Find where the given text appears and provide that cell's center as (X, Y) coordinate. 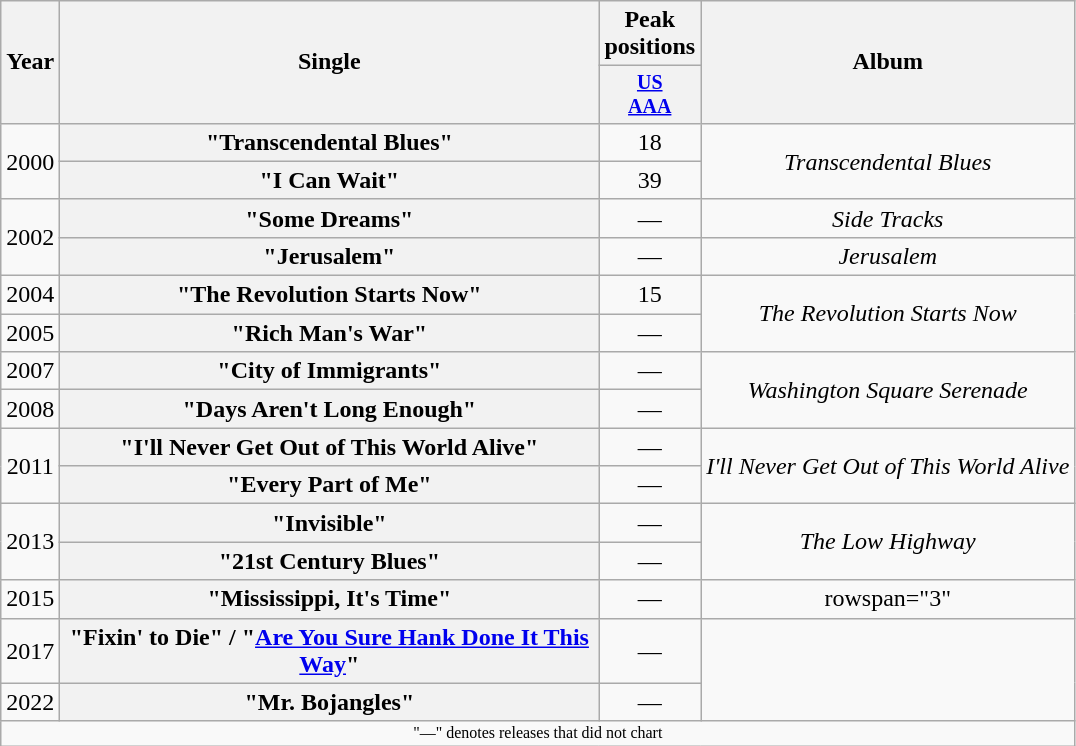
15 (650, 295)
2007 (30, 371)
2015 (30, 599)
rowspan="3" (888, 599)
I'll Never Get Out of This World Alive (888, 466)
2004 (30, 295)
2022 (30, 702)
"Mr. Bojangles" (330, 702)
39 (650, 180)
"City of Immigrants" (330, 371)
"Mississippi, It's Time" (330, 599)
2017 (30, 650)
Album (888, 62)
Side Tracks (888, 218)
"21st Century Blues" (330, 561)
"Rich Man's War" (330, 333)
"Days Aren't Long Enough" (330, 409)
Washington Square Serenade (888, 390)
Single (330, 62)
The Low Highway (888, 542)
"I'll Never Get Out of This World Alive" (330, 447)
18 (650, 142)
2002 (30, 237)
2011 (30, 466)
2008 (30, 409)
USAAA (650, 94)
Peak positions (650, 34)
"Transcendental Blues" (330, 142)
Jerusalem (888, 256)
Transcendental Blues (888, 161)
2005 (30, 333)
2013 (30, 542)
"Every Part of Me" (330, 485)
"Jerusalem" (330, 256)
"The Revolution Starts Now" (330, 295)
"Invisible" (330, 523)
"I Can Wait" (330, 180)
Year (30, 62)
"Fixin' to Die" / "Are You Sure Hank Done It This Way" (330, 650)
2000 (30, 161)
"—" denotes releases that did not chart (538, 733)
"Some Dreams" (330, 218)
The Revolution Starts Now (888, 314)
